Capture the cell that displays the provided text and extract its (x, y) central coordinate. 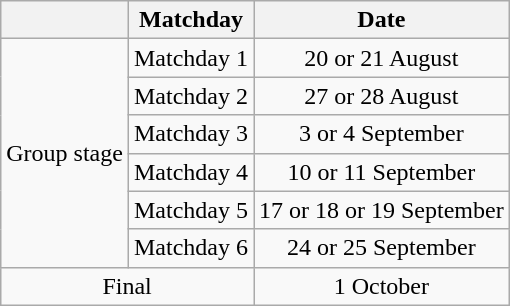
17 or 18 or 19 September (382, 210)
1 October (382, 286)
Matchday 1 (190, 58)
Matchday 6 (190, 248)
Final (128, 286)
27 or 28 August (382, 96)
Matchday (190, 20)
20 or 21 August (382, 58)
Matchday 2 (190, 96)
Matchday 5 (190, 210)
Matchday 4 (190, 172)
Date (382, 20)
Matchday 3 (190, 134)
24 or 25 September (382, 248)
3 or 4 September (382, 134)
Group stage (65, 153)
10 or 11 September (382, 172)
